Determine the (X, Y) coordinate at the center of the cell enclosing the given text.  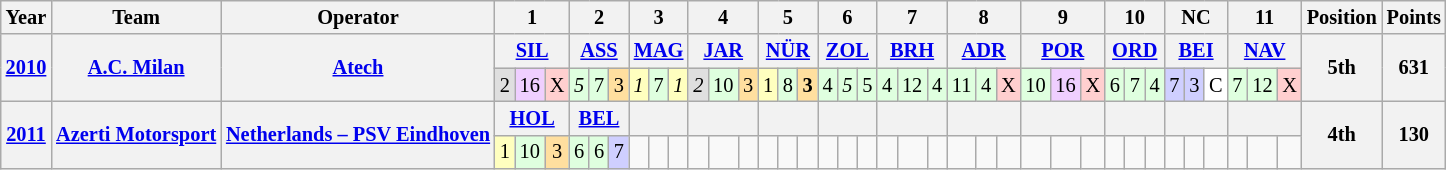
631 (1414, 68)
A.C. Milan (136, 68)
BEL (599, 118)
NÜR (788, 51)
NC (1196, 17)
C (1216, 85)
SIL (532, 51)
ADR (984, 51)
Position (1342, 17)
BEI (1196, 51)
Team (136, 17)
130 (1414, 134)
NAV (1265, 51)
HOL (532, 118)
2010 (26, 68)
ASS (599, 51)
MAG (659, 51)
POR (1062, 51)
ZOL (848, 51)
Points (1414, 17)
ORD (1135, 51)
4th (1342, 134)
5th (1342, 68)
Operator (358, 17)
9 (1062, 17)
JAR (723, 51)
BRH (912, 51)
Azerti Motorsport (136, 134)
Year (26, 17)
Atech (358, 68)
Netherlands – PSV Eindhoven (358, 134)
2011 (26, 134)
